Determine the (x, y) coordinate at the center of the cell enclosing the given text.  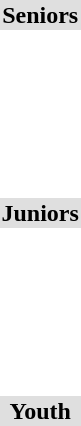
Juniors (40, 213)
Youth (40, 411)
Seniors (40, 15)
